Output the (X, Y) coordinate of the center of the cell containing the given text.  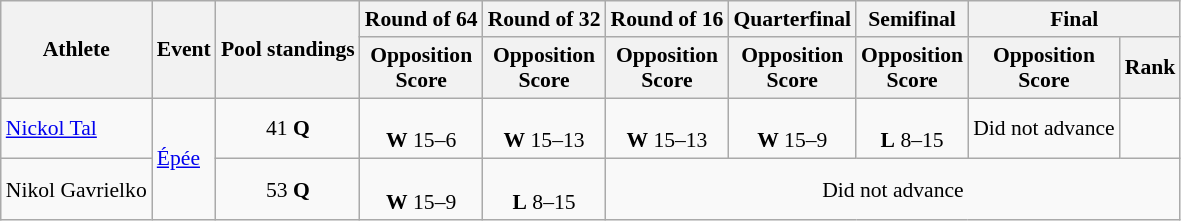
Nikol Gavrielko (76, 190)
W 15–6 (422, 128)
Round of 64 (422, 19)
Quarterfinal (792, 19)
Final (1074, 19)
Round of 32 (544, 19)
Round of 16 (668, 19)
Athlete (76, 50)
Épée (184, 159)
53 Q (288, 190)
41 Q (288, 128)
Event (184, 50)
Semifinal (912, 19)
Nickol Tal (76, 128)
Rank (1150, 68)
Pool standings (288, 50)
